Provide the (X, Y) coordinate of the cell's center where the given text is located.  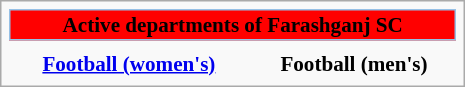
Football (women's) (129, 63)
Football (men's) (354, 63)
Active departments of Farashganj SC (232, 25)
